Search for the cell housing the specified text and yield its (x, y) center coordinate. 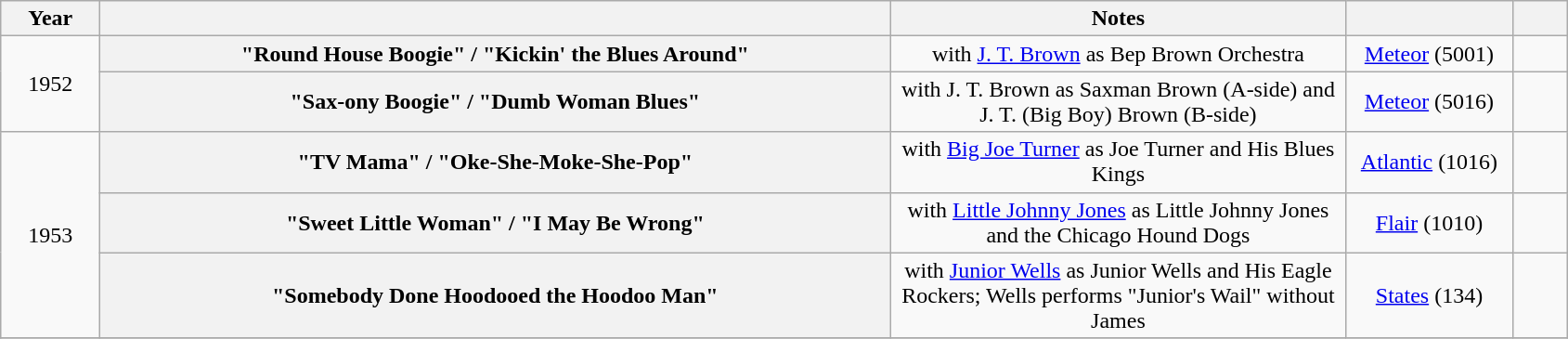
Meteor (5001) (1430, 54)
Atlantic (1016) (1430, 162)
with Junior Wells as Junior Wells and His Eagle Rockers; Wells performs "Junior's Wail" without James (1118, 295)
"Somebody Done Hoodooed the Hoodoo Man" (496, 295)
"TV Mama" / "Oke-She-Moke-She-Pop" (496, 162)
with Little Johnny Jones as Little Johnny Jones and the Chicago Hound Dogs (1118, 223)
with J. T. Brown as Bep Brown Orchestra (1118, 54)
"Round House Boogie" / "Kickin' the Blues Around" (496, 54)
1952 (50, 84)
1953 (50, 235)
with Big Joe Turner as Joe Turner and His Blues Kings (1118, 162)
with J. T. Brown as Saxman Brown (A-side) and J. T. (Big Boy) Brown (B-side) (1118, 102)
Meteor (5016) (1430, 102)
"Sax-ony Boogie" / "Dumb Woman Blues" (496, 102)
States (134) (1430, 295)
"Sweet Little Woman" / "I May Be Wrong" (496, 223)
Flair (1010) (1430, 223)
Notes (1118, 19)
Year (50, 19)
